Search for the cell housing the specified text and yield its (x, y) center coordinate. 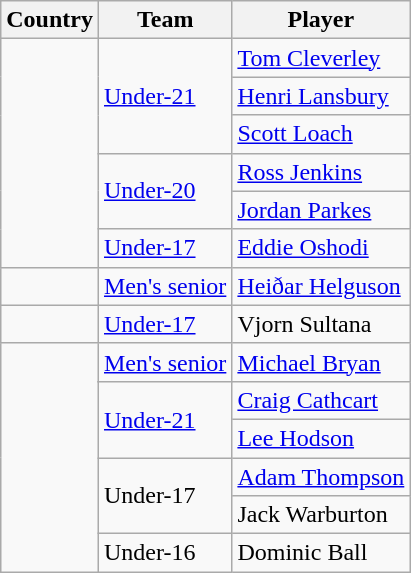
Dominic Ball (321, 553)
Tom Cleverley (321, 58)
Vjorn Sultana (321, 324)
Country (50, 20)
Under-20 (164, 191)
Jordan Parkes (321, 210)
Jack Warburton (321, 515)
Under-16 (164, 553)
Team (164, 20)
Eddie Oshodi (321, 248)
Lee Hodson (321, 438)
Ross Jenkins (321, 172)
Henri Lansbury (321, 96)
Scott Loach (321, 134)
Craig Cathcart (321, 400)
Adam Thompson (321, 477)
Michael Bryan (321, 362)
Heiðar Helguson (321, 286)
Player (321, 20)
